Find where the given text appears and provide that cell's center as (X, Y) coordinate. 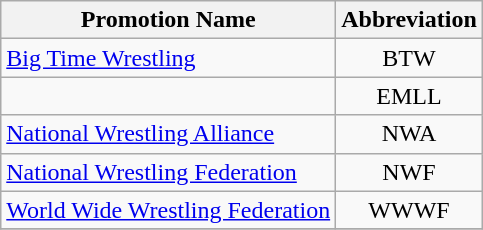
Abbreviation (410, 20)
National Wrestling Alliance (168, 134)
Big Time Wrestling (168, 58)
World Wide Wrestling Federation (168, 210)
EMLL (410, 96)
WWWF (410, 210)
BTW (410, 58)
National Wrestling Federation (168, 172)
Promotion Name (168, 20)
NWF (410, 172)
NWA (410, 134)
